Identify which cell holds the provided text, then report its [X, Y] central coordinate. 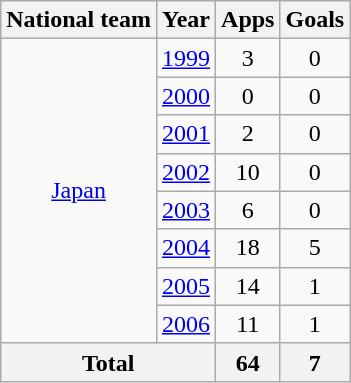
7 [315, 362]
10 [248, 172]
3 [248, 58]
2003 [186, 210]
2005 [186, 286]
5 [315, 248]
Year [186, 20]
18 [248, 248]
2000 [186, 96]
6 [248, 210]
2006 [186, 324]
11 [248, 324]
2001 [186, 134]
National team [79, 20]
64 [248, 362]
Goals [315, 20]
Apps [248, 20]
Japan [79, 191]
1999 [186, 58]
2 [248, 134]
14 [248, 286]
Total [108, 362]
2002 [186, 172]
2004 [186, 248]
